Extract the (X, Y) coordinate from the center of the cell holding the provided text.  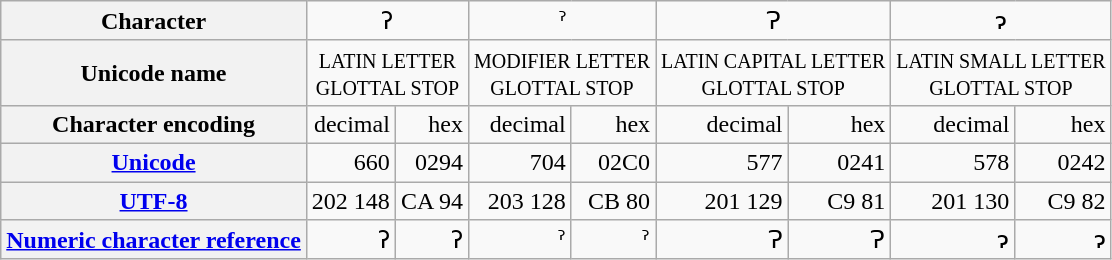
201 130 (953, 201)
C9 82 (1063, 201)
Numeric character reference (154, 240)
577 (722, 162)
Unicode (154, 162)
0242 (1063, 162)
660 (350, 162)
MODIFIER LETTERGLOTTAL STOP (562, 72)
CB 80 (613, 201)
0294 (432, 162)
202 148 (350, 201)
0241 (840, 162)
Unicode name (154, 72)
LATIN LETTERGLOTTAL STOP (387, 72)
LATIN CAPITAL LETTERGLOTTAL STOP (774, 72)
02C0 (613, 162)
UTF-8 (154, 201)
Character (154, 21)
C9 81 (840, 201)
203 128 (520, 201)
704 (520, 162)
201 129 (722, 201)
Character encoding (154, 124)
CA 94 (432, 201)
578 (953, 162)
LATIN SMALL LETTERGLOTTAL STOP (1001, 72)
